Pinpoint the cell where the given text exists, returning its (x, y) midpoint coordinate. 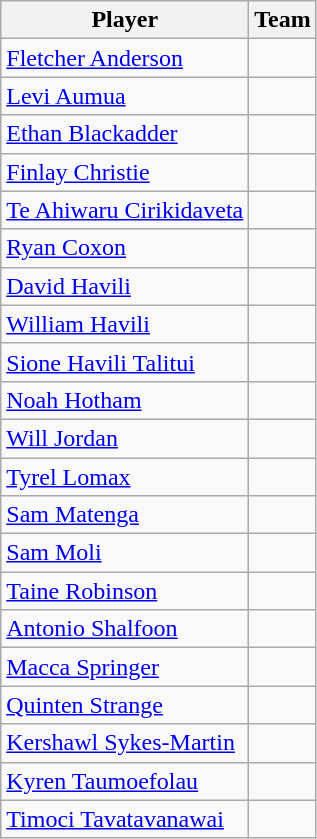
Fletcher Anderson (125, 58)
Will Jordan (125, 438)
Timoci Tavatavanawai (125, 819)
Tyrel Lomax (125, 477)
Kyren Taumoefolau (125, 781)
Noah Hotham (125, 400)
Te Ahiwaru Cirikidaveta (125, 210)
Player (125, 20)
Sam Matenga (125, 515)
Ryan Coxon (125, 248)
Sam Moli (125, 553)
Levi Aumua (125, 96)
Team (283, 20)
Quinten Strange (125, 705)
Sione Havili Talitui (125, 362)
David Havili (125, 286)
Antonio Shalfoon (125, 629)
Macca Springer (125, 667)
Finlay Christie (125, 172)
William Havili (125, 324)
Ethan Blackadder (125, 134)
Kershawl Sykes-Martin (125, 743)
Taine Robinson (125, 591)
